Find where the given text appears and provide that cell's center as [X, Y] coordinate. 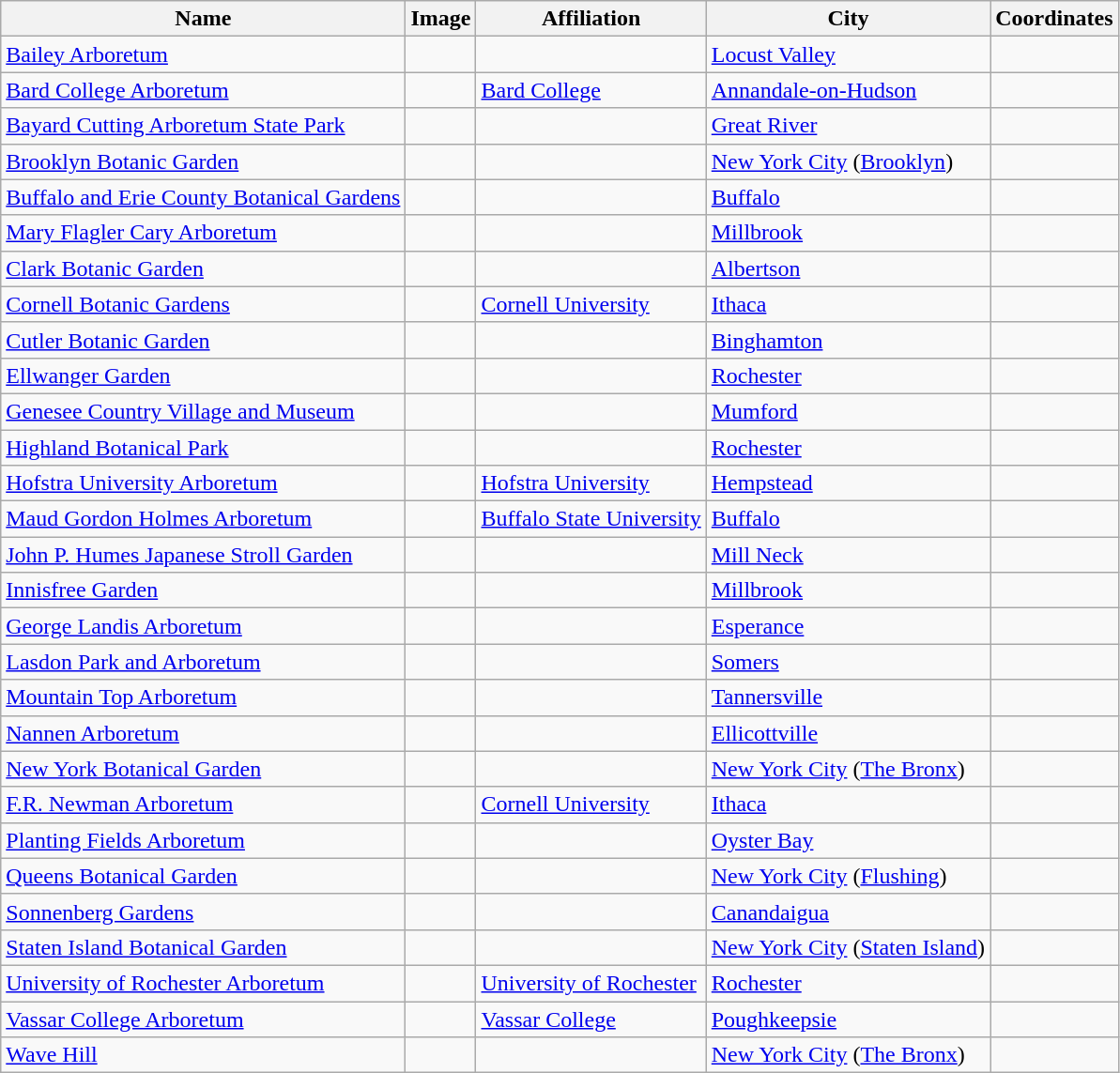
Locust Valley [848, 54]
Planting Fields Arboretum [203, 840]
Bard College Arboretum [203, 90]
Sonnenberg Gardens [203, 912]
Cutler Botanic Garden [203, 340]
Ellwanger Garden [203, 376]
Nannen Arboretum [203, 733]
Staten Island Botanical Garden [203, 947]
Esperance [848, 626]
Mumford [848, 411]
Maud Gordon Holmes Arboretum [203, 519]
Buffalo State University [591, 519]
Bard College [591, 90]
New York Botanical Garden [203, 769]
Coordinates [1054, 19]
Hofstra University [591, 483]
Hofstra University Arboretum [203, 483]
Name [203, 19]
Mary Flagler Cary Arboretum [203, 233]
Genesee Country Village and Museum [203, 411]
Queens Botanical Garden [203, 876]
Affiliation [591, 19]
University of Rochester Arboretum [203, 983]
Innisfree Garden [203, 590]
F.R. Newman Arboretum [203, 805]
Oyster Bay [848, 840]
Binghamton [848, 340]
New York City (Brooklyn) [848, 161]
Mill Neck [848, 555]
New York City (Flushing) [848, 876]
Poughkeepsie [848, 1019]
Ellicottville [848, 733]
Highland Botanical Park [203, 448]
George Landis Arboretum [203, 626]
Bayard Cutting Arboretum State Park [203, 126]
University of Rochester [591, 983]
Vassar College [591, 1019]
Canandaigua [848, 912]
Somers [848, 662]
Lasdon Park and Arboretum [203, 662]
Tannersville [848, 697]
Mountain Top Arboretum [203, 697]
Clark Botanic Garden [203, 268]
Image [441, 19]
Wave Hill [203, 1055]
Annandale-on-Hudson [848, 90]
Brooklyn Botanic Garden [203, 161]
Cornell Botanic Gardens [203, 304]
Bailey Arboretum [203, 54]
Hempstead [848, 483]
Great River [848, 126]
City [848, 19]
John P. Humes Japanese Stroll Garden [203, 555]
Vassar College Arboretum [203, 1019]
New York City (Staten Island) [848, 947]
Albertson [848, 268]
Buffalo and Erie County Botanical Gardens [203, 197]
